Output the (x, y) coordinate of the center of the cell containing the given text.  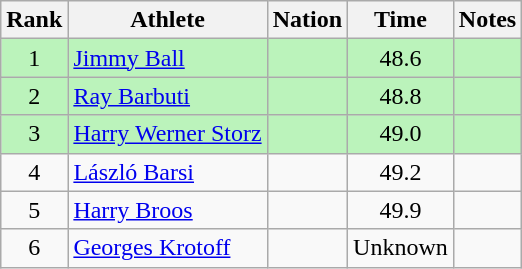
49.9 (401, 210)
6 (34, 248)
49.2 (401, 172)
Harry Werner Storz (168, 134)
1 (34, 58)
2 (34, 96)
Time (401, 20)
Georges Krotoff (168, 248)
Notes (487, 20)
5 (34, 210)
48.8 (401, 96)
Jimmy Ball (168, 58)
49.0 (401, 134)
Harry Broos (168, 210)
48.6 (401, 58)
Unknown (401, 248)
Ray Barbuti (168, 96)
Athlete (168, 20)
Rank (34, 20)
4 (34, 172)
Nation (307, 20)
3 (34, 134)
László Barsi (168, 172)
